Capture the cell that displays the provided text and extract its [X, Y] central coordinate. 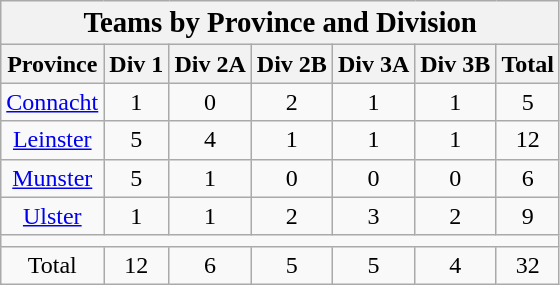
32 [528, 265]
Div 2B [292, 64]
Div 2A [210, 64]
3 [373, 216]
Div 3B [456, 64]
Ulster [52, 216]
Div 3A [373, 64]
Div 1 [136, 64]
9 [528, 216]
Connacht [52, 102]
Teams by Province and Division [280, 23]
Munster [52, 178]
Province [52, 64]
Leinster [52, 140]
